Provide the [x, y] coordinate of the cell's center where the given text is located.  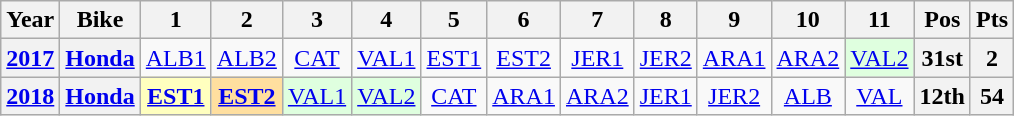
Year [30, 20]
4 [386, 20]
9 [734, 20]
11 [880, 20]
6 [524, 20]
8 [666, 20]
ALB1 [176, 58]
Pos [942, 20]
31st [942, 58]
12th [942, 96]
ALB [808, 96]
2018 [30, 96]
3 [316, 20]
5 [454, 20]
54 [992, 96]
10 [808, 20]
VAL [880, 96]
2017 [30, 58]
ALB2 [246, 58]
Bike [100, 20]
7 [597, 20]
1 [176, 20]
Pts [992, 20]
